Locate the cell with the specified text and output its (X, Y) center coordinate. 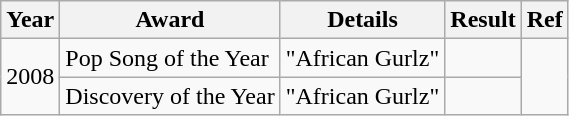
Pop Song of the Year (170, 58)
2008 (30, 77)
Discovery of the Year (170, 96)
Result (483, 20)
Year (30, 20)
Ref (544, 20)
Details (362, 20)
Award (170, 20)
